Extract the (X, Y) coordinate from the center of the cell holding the provided text.  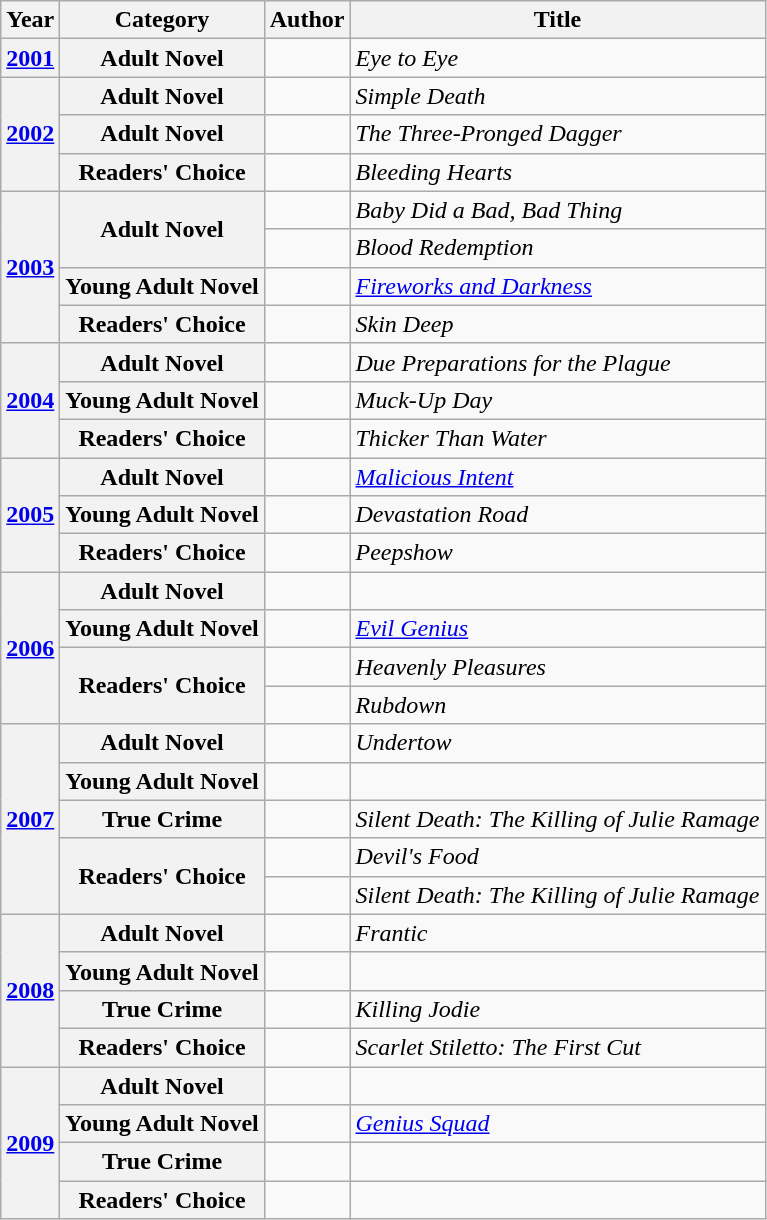
Skin Deep (558, 324)
2004 (30, 400)
Peepshow (558, 553)
Frantic (558, 933)
Author (307, 20)
2001 (30, 58)
2007 (30, 819)
Devil's Food (558, 857)
Year (30, 20)
2005 (30, 515)
2009 (30, 1142)
Rubdown (558, 705)
Heavenly Pleasures (558, 667)
Malicious Intent (558, 477)
Category (162, 20)
2006 (30, 648)
Undertow (558, 743)
Muck-Up Day (558, 400)
2008 (30, 990)
Scarlet Stiletto: The First Cut (558, 1047)
Bleeding Hearts (558, 172)
Simple Death (558, 96)
Thicker Than Water (558, 438)
Eye to Eye (558, 58)
Devastation Road (558, 515)
Evil Genius (558, 629)
Due Preparations for the Plague (558, 362)
Killing Jodie (558, 1009)
Fireworks and Darkness (558, 286)
Baby Did a Bad, Bad Thing (558, 210)
2002 (30, 134)
Blood Redemption (558, 248)
Genius Squad (558, 1124)
2003 (30, 267)
The Three-Pronged Dagger (558, 134)
Title (558, 20)
